Locate the cell with the specified text and output its (x, y) center coordinate. 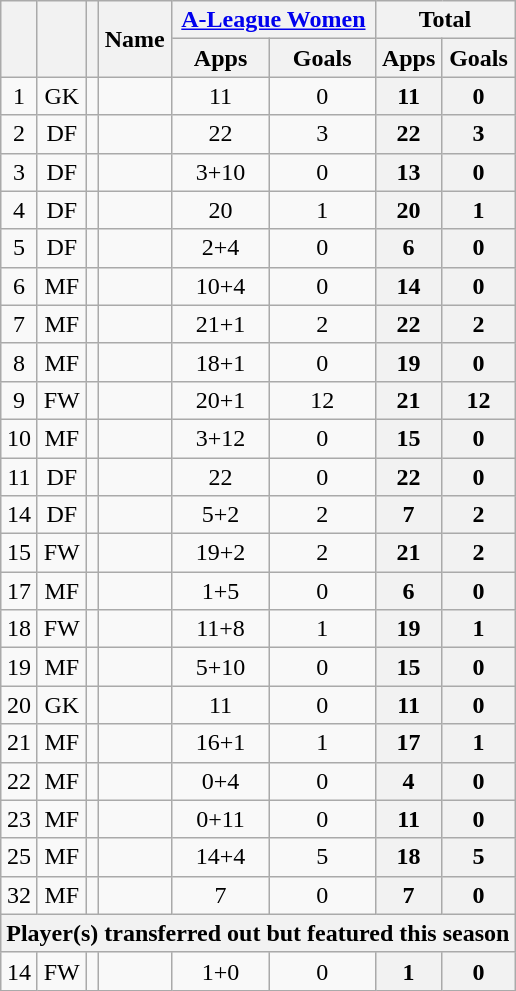
9 (19, 400)
0+4 (221, 781)
A-League Women (274, 20)
Name (135, 39)
1+5 (221, 591)
Player(s) transferred out but featured this season (258, 933)
3+10 (221, 172)
3+12 (221, 438)
18+1 (221, 362)
10 (19, 438)
11+8 (221, 629)
19+2 (221, 553)
0+11 (221, 819)
16+1 (221, 743)
20+1 (221, 400)
21+1 (221, 324)
25 (19, 857)
Total (445, 20)
13 (408, 172)
5+2 (221, 515)
14+4 (221, 857)
1+0 (221, 971)
10+4 (221, 286)
23 (19, 819)
2+4 (221, 248)
8 (19, 362)
5+10 (221, 667)
32 (19, 895)
